Output the (x, y) coordinate of the center of the cell containing the given text.  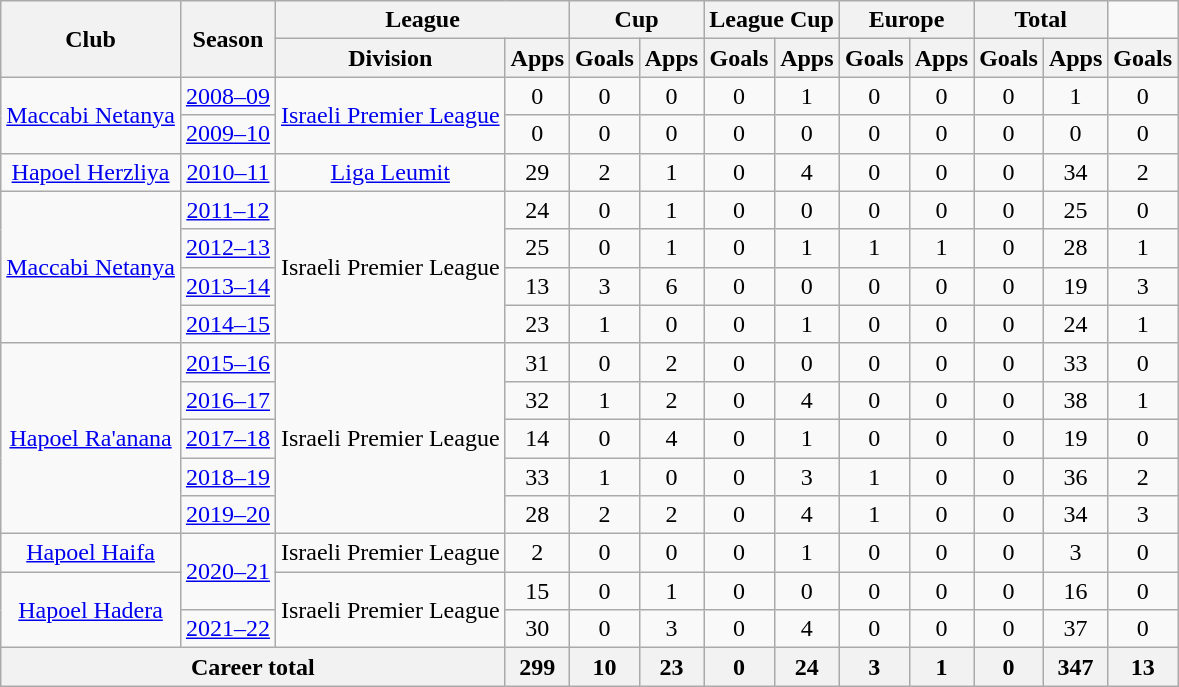
Liga Leumit (390, 172)
2016–17 (228, 400)
15 (537, 591)
38 (1075, 400)
2014–15 (228, 324)
Cup (637, 20)
31 (537, 362)
Europe (906, 20)
29 (537, 172)
2010–11 (228, 172)
2013–14 (228, 286)
16 (1075, 591)
2017–18 (228, 438)
2020–21 (228, 572)
Hapoel Ra'anana (91, 438)
2008–09 (228, 96)
Hapoel Herzliya (91, 172)
2011–12 (228, 210)
Hapoel Haifa (91, 553)
Career total (253, 667)
2015–16 (228, 362)
Total (1041, 20)
Season (228, 39)
2009–10 (228, 134)
League (422, 20)
37 (1075, 629)
2018–19 (228, 477)
Division (390, 58)
2019–20 (228, 515)
6 (671, 286)
36 (1075, 477)
299 (537, 667)
2021–22 (228, 629)
League Cup (772, 20)
Hapoel Hadera (91, 610)
347 (1075, 667)
10 (605, 667)
14 (537, 438)
Club (91, 39)
30 (537, 629)
32 (537, 400)
2012–13 (228, 248)
